Provide the (X, Y) coordinate of the cell's center where the given text is located.  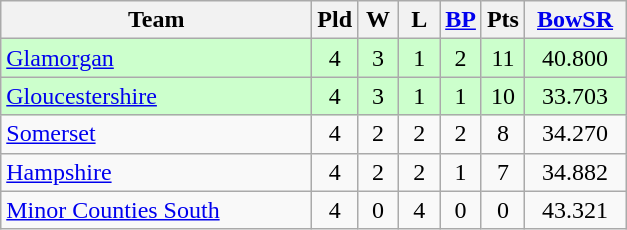
11 (502, 58)
40.800 (574, 58)
W (378, 20)
34.882 (574, 172)
Gloucestershire (156, 96)
Team (156, 20)
10 (502, 96)
34.270 (574, 134)
43.321 (574, 210)
33.703 (574, 96)
L (420, 20)
Hampshire (156, 172)
Pts (502, 20)
BP (461, 20)
Minor Counties South (156, 210)
Glamorgan (156, 58)
Somerset (156, 134)
8 (502, 134)
7 (502, 172)
Pld (335, 20)
BowSR (574, 20)
